Find where the given text appears and provide that cell's center as (x, y) coordinate. 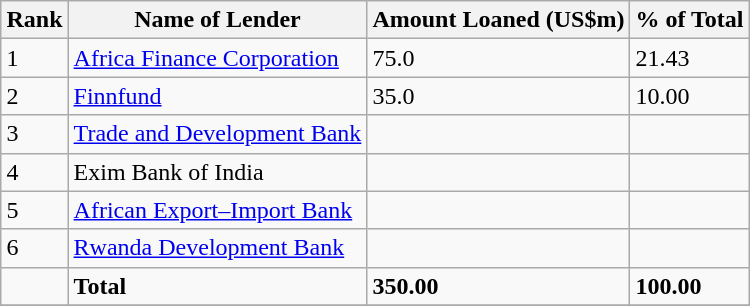
5 (34, 210)
Name of Lender (218, 20)
35.0 (498, 96)
6 (34, 248)
% of Total (690, 20)
Total (218, 286)
4 (34, 172)
Rank (34, 20)
Amount Loaned (US$m) (498, 20)
Africa Finance Corporation (218, 58)
Exim Bank of India (218, 172)
Trade and Development Bank (218, 134)
Rwanda Development Bank (218, 248)
3 (34, 134)
350.00 (498, 286)
Finnfund (218, 96)
75.0 (498, 58)
1 (34, 58)
2 (34, 96)
10.00 (690, 96)
100.00 (690, 286)
21.43 (690, 58)
African Export–Import Bank (218, 210)
